Extract the (x, y) coordinate from the center of the cell holding the provided text.  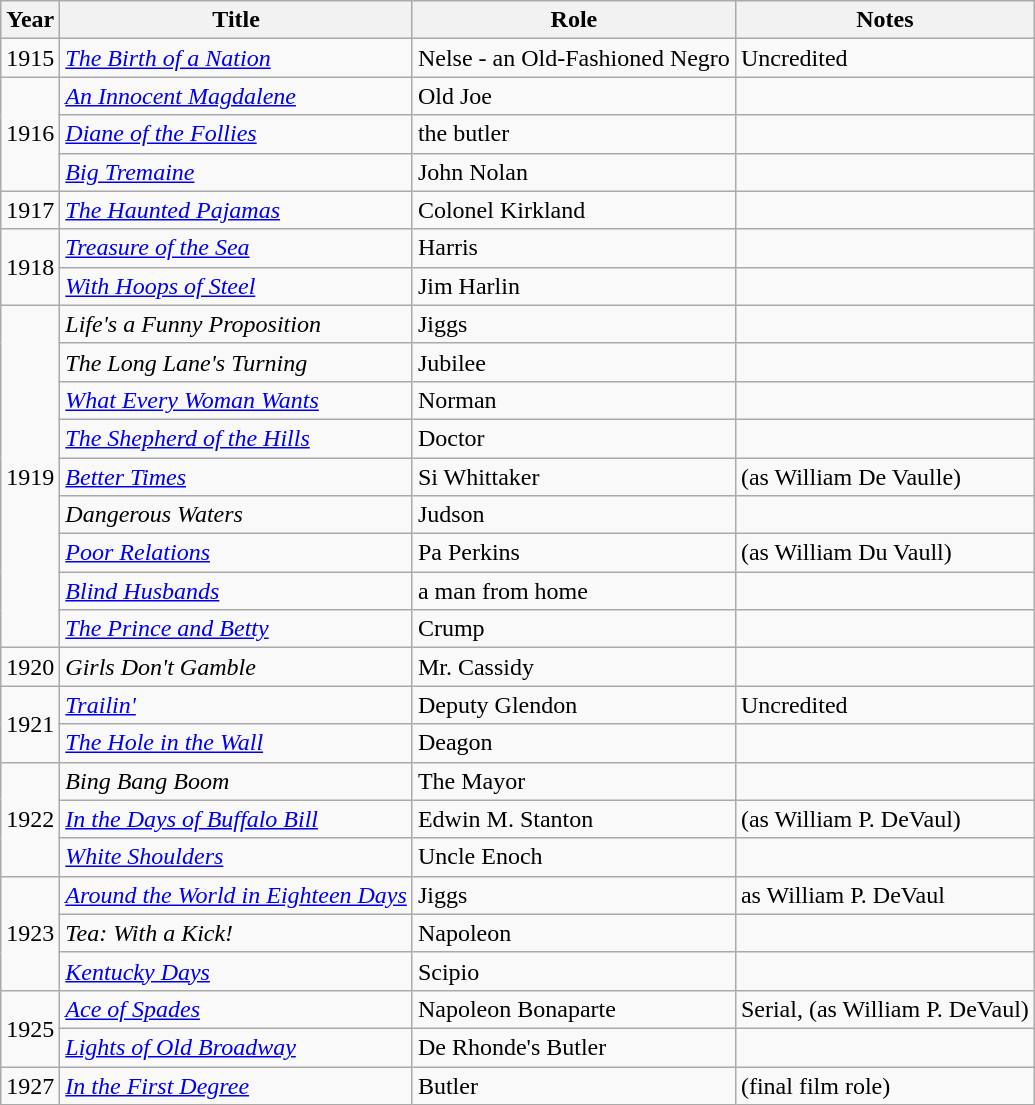
Girls Don't Gamble (236, 667)
Serial, (as William P. DeVaul) (884, 1009)
Deagon (574, 743)
Napoleon Bonaparte (574, 1009)
De Rhonde's Butler (574, 1047)
the butler (574, 134)
Blind Husbands (236, 591)
Norman (574, 400)
(final film role) (884, 1085)
Notes (884, 20)
Uncle Enoch (574, 857)
Pa Perkins (574, 553)
Diane of the Follies (236, 134)
(as William P. DeVaul) (884, 819)
The Long Lane's Turning (236, 362)
Tea: With a Kick! (236, 933)
Harris (574, 248)
Jim Harlin (574, 286)
Mr. Cassidy (574, 667)
The Shepherd of the Hills (236, 438)
1927 (30, 1085)
1918 (30, 267)
The Prince and Betty (236, 629)
Butler (574, 1085)
The Birth of a Nation (236, 58)
Si Whittaker (574, 477)
1925 (30, 1028)
Year (30, 20)
Treasure of the Sea (236, 248)
Dangerous Waters (236, 515)
Kentucky Days (236, 971)
Deputy Glendon (574, 705)
1922 (30, 819)
Lights of Old Broadway (236, 1047)
What Every Woman Wants (236, 400)
With Hoops of Steel (236, 286)
Colonel Kirkland (574, 210)
Crump (574, 629)
Trailin' (236, 705)
1917 (30, 210)
1916 (30, 134)
Judson (574, 515)
Edwin M. Stanton (574, 819)
Scipio (574, 971)
Better Times (236, 477)
a man from home (574, 591)
The Mayor (574, 781)
as William P. DeVaul (884, 895)
1919 (30, 476)
Napoleon (574, 933)
In the Days of Buffalo Bill (236, 819)
Jubilee (574, 362)
Role (574, 20)
Big Tremaine (236, 172)
(as William Du Vaull) (884, 553)
Life's a Funny Proposition (236, 324)
(as William De Vaulle) (884, 477)
Poor Relations (236, 553)
Nelse - an Old-Fashioned Negro (574, 58)
1915 (30, 58)
Around the World in Eighteen Days (236, 895)
Doctor (574, 438)
In the First Degree (236, 1085)
John Nolan (574, 172)
An Innocent Magdalene (236, 96)
White Shoulders (236, 857)
Title (236, 20)
1920 (30, 667)
Bing Bang Boom (236, 781)
The Hole in the Wall (236, 743)
1921 (30, 724)
The Haunted Pajamas (236, 210)
Ace of Spades (236, 1009)
Old Joe (574, 96)
1923 (30, 933)
